Determine the (X, Y) coordinate at the center of the cell enclosing the given text.  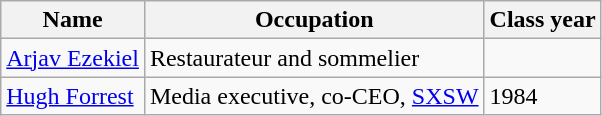
Restaurateur and sommelier (314, 58)
Arjav Ezekiel (73, 58)
Hugh Forrest (73, 96)
Occupation (314, 20)
Media executive, co-CEO, SXSW (314, 96)
Class year (542, 20)
1984 (542, 96)
Name (73, 20)
